Return the (X, Y) coordinate for the center point of the cell that contains the specified text.  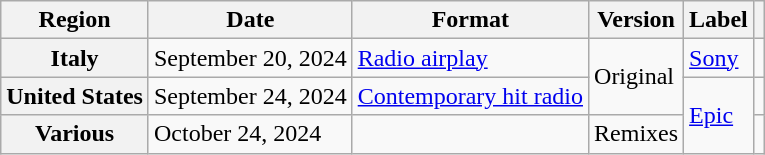
Various (75, 134)
Original (636, 77)
Contemporary hit radio (470, 96)
Radio airplay (470, 58)
Date (250, 20)
Remixes (636, 134)
Version (636, 20)
Format (470, 20)
Region (75, 20)
September 20, 2024 (250, 58)
September 24, 2024 (250, 96)
Epic (719, 115)
Italy (75, 58)
Sony (719, 58)
United States (75, 96)
October 24, 2024 (250, 134)
Label (719, 20)
